Return the [x, y] coordinate for the center point of the cell that contains the specified text.  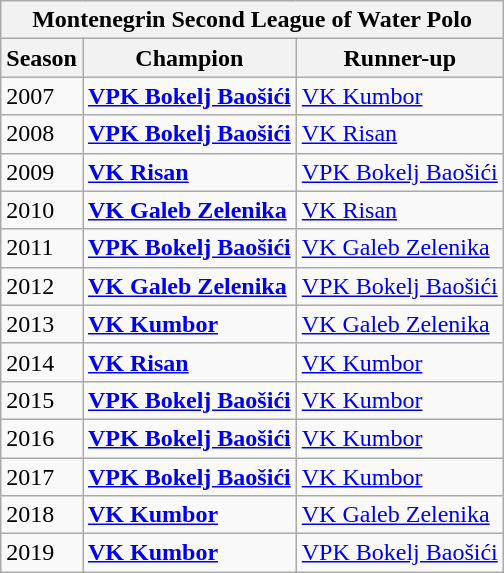
2010 [42, 210]
Runner-up [400, 58]
2012 [42, 286]
2008 [42, 134]
2018 [42, 515]
2011 [42, 248]
2013 [42, 324]
2017 [42, 477]
2009 [42, 172]
Season [42, 58]
2007 [42, 96]
Champion [189, 58]
Montenegrin Second League of Water Polo [252, 20]
2019 [42, 553]
2016 [42, 438]
2014 [42, 362]
2015 [42, 400]
